Extract the (X, Y) coordinate from the center of the cell holding the provided text.  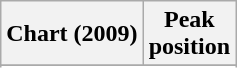
Chart (2009) (72, 34)
Peakposition (189, 34)
